Identify which cell holds the provided text, then report its [X, Y] central coordinate. 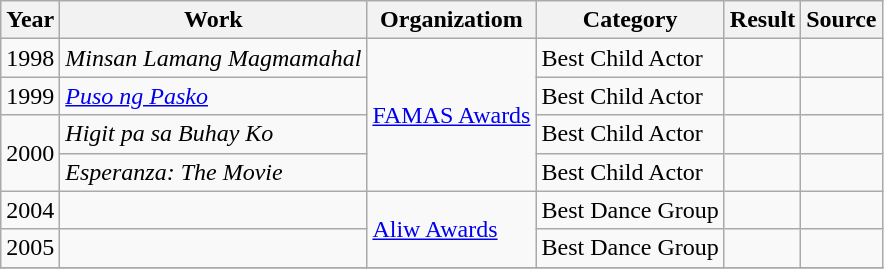
Organizatiom [452, 20]
Source [842, 20]
Minsan Lamang Magmamahal [214, 58]
Higit pa sa Buhay Ko [214, 134]
Year [30, 20]
Esperanza: The Movie [214, 172]
2005 [30, 248]
Aliw Awards [452, 229]
1998 [30, 58]
1999 [30, 96]
Category [630, 20]
Puso ng Pasko [214, 96]
2004 [30, 210]
2000 [30, 153]
Result [762, 20]
FAMAS Awards [452, 115]
Work [214, 20]
